Extract the (X, Y) coordinate from the center of the cell holding the provided text.  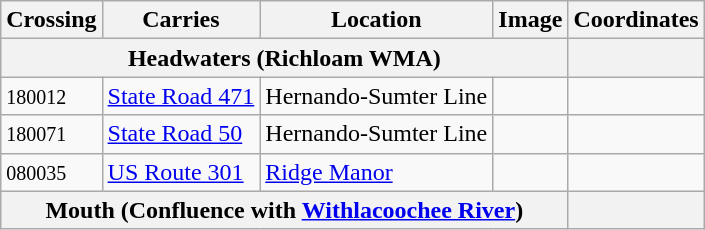
180071 (52, 134)
US Route 301 (181, 172)
Ridge Manor (376, 172)
State Road 50 (181, 134)
State Road 471 (181, 96)
Location (376, 20)
Carries (181, 20)
080035 (52, 172)
Image (530, 20)
Mouth (Confluence with Withlacoochee River) (284, 210)
Crossing (52, 20)
180012 (52, 96)
Headwaters (Richloam WMA) (284, 58)
Coordinates (636, 20)
